Return (x, y) of the center of cell containing provided text 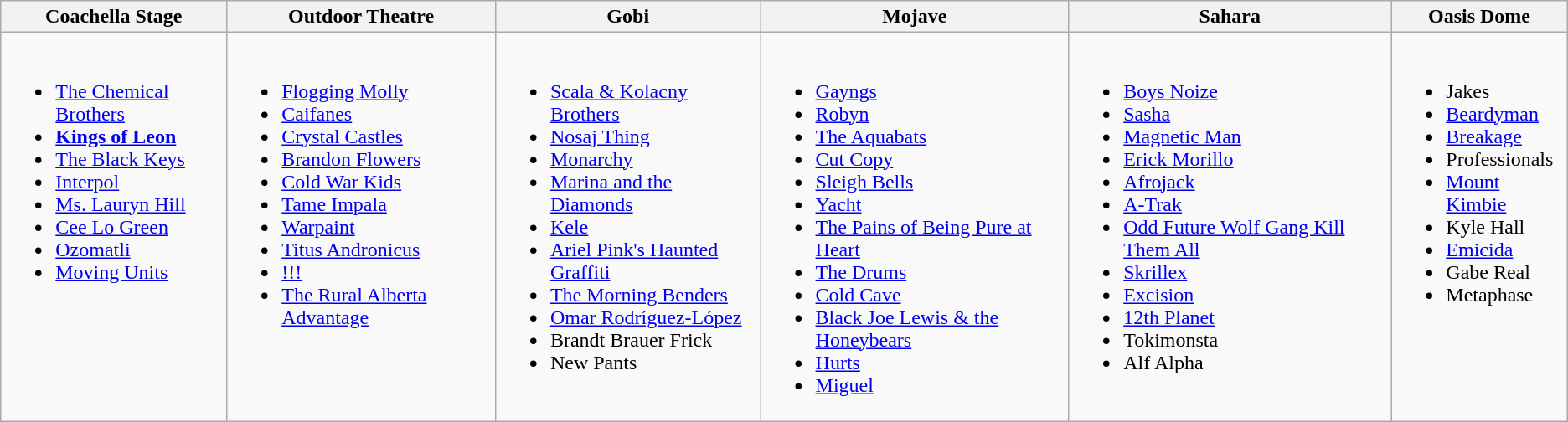
Gobi (628, 17)
Sahara (1230, 17)
JakesBeardymanBreakageProfessionalsMount KimbieKyle HallEmicidaGabe RealMetaphase (1479, 227)
GayngsRobynThe AquabatsCut CopySleigh BellsYachtThe Pains of Being Pure at HeartThe DrumsCold CaveBlack Joe Lewis & the HoneybearsHurtsMiguel (915, 227)
Outdoor Theatre (362, 17)
Coachella Stage (114, 17)
The Chemical BrothersKings of LeonThe Black KeysInterpolMs. Lauryn HillCee Lo GreenOzomatliMoving Units (114, 227)
Flogging MollyCaifanesCrystal CastlesBrandon FlowersCold War KidsTame ImpalaWarpaintTitus Andronicus!!!The Rural Alberta Advantage (362, 227)
Boys NoizeSashaMagnetic ManErick MorilloAfrojackA-TrakOdd Future Wolf Gang Kill Them AllSkrillexExcision12th PlanetTokimonstaAlf Alpha (1230, 227)
Mojave (915, 17)
Oasis Dome (1479, 17)
